Pinpoint the cell where the given text exists, returning its (X, Y) midpoint coordinate. 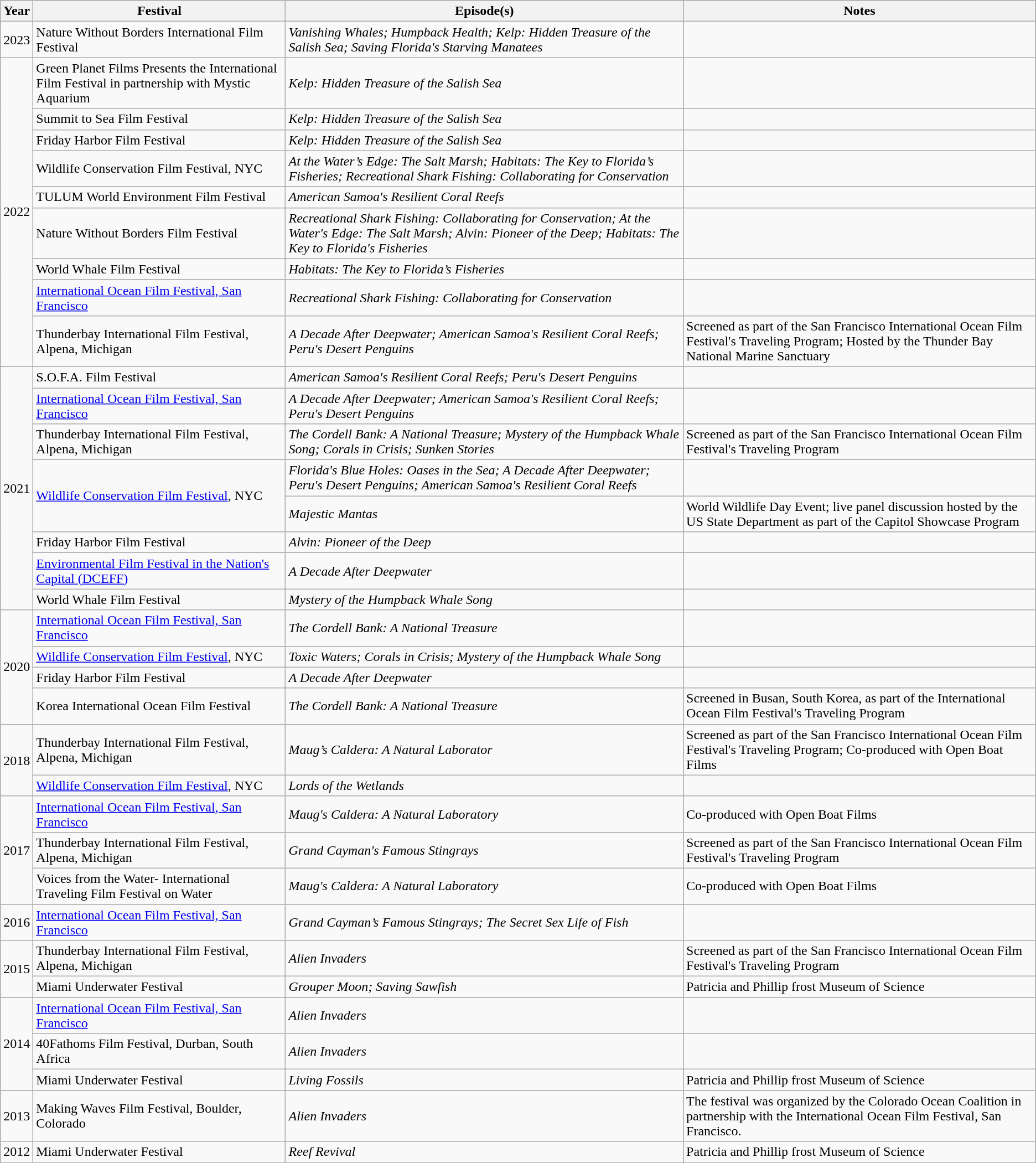
2017 (17, 850)
2023 (17, 40)
Screened as part of the San Francisco International Ocean Film Festival's Traveling Program; Hosted by the Thunder Bay National Marine Sanctuary (860, 341)
The festival was organized by the Colorado Ocean Coalition in partnership with the International Ocean Film Festival, San Francisco. (860, 1116)
2021 (17, 488)
2016 (17, 922)
Recreational Shark Fishing: Collaborating for Conservation (485, 298)
40Fathoms Film Festival, Durban, South Africa (159, 1052)
The Cordell Bank: A National Treasure; Mystery of the Humpback Whale Song; Corals in Crisis; Sunken Stories (485, 442)
2013 (17, 1116)
Festival (159, 11)
Lords of the Wetlands (485, 785)
Majestic Mantas (485, 514)
Episode(s) (485, 11)
At the Water’s Edge: The Salt Marsh; Habitats: The Key to Florida’s Fisheries; Recreational Shark Fishing: Collaborating for Conservation (485, 168)
Screened in Busan, South Korea, as part of the International Ocean Film Festival's Traveling Program (860, 706)
Maug’s Caldera: A Natural Laborator (485, 750)
Mystery of the Humpback Whale Song (485, 599)
TULUM World Environment Film Festival (159, 197)
American Samoa's Resilient Coral Reefs; Peru's Desert Penguins (485, 377)
Year (17, 11)
Green Planet Films Presents the International Film Festival in partnership with Mystic Aquarium (159, 83)
Vanishing Whales; Humpback Health; Kelp: Hidden Treasure of the Salish Sea; Saving Florida's Starving Manatees (485, 40)
Grouper Moon; Saving Sawfish (485, 987)
Grand Cayman’s Famous Stingrays; The Secret Sex Life of Fish (485, 922)
Grand Cayman's Famous Stingrays (485, 850)
2020 (17, 667)
Reef Revival (485, 1152)
Alvin: Pioneer of the Deep (485, 542)
Florida's Blue Holes: Oases in the Sea; A Decade After Deepwater; Peru's Desert Penguins; American Samoa's Resilient Coral Reefs (485, 478)
2022 (17, 213)
Habitats: The Key to Florida’s Fisheries (485, 269)
Living Fossils (485, 1080)
Screened as part of the San Francisco International Ocean Film Festival's Traveling Program; Co-produced with Open Boat Films (860, 750)
American Samoa's Resilient Coral Reefs (485, 197)
Toxic Waters; Corals in Crisis; Mystery of the Humpback Whale Song (485, 657)
Korea International Ocean Film Festival (159, 706)
2012 (17, 1152)
Nature Without Borders International Film Festival (159, 40)
S.O.F.A. Film Festival (159, 377)
Notes (860, 11)
Making Waves Film Festival, Boulder, Colorado (159, 1116)
World Wildlife Day Event; live panel discussion hosted by the US State Department as part of the Capitol Showcase Program (860, 514)
Nature Without Borders Film Festival (159, 233)
2018 (17, 760)
2014 (17, 1044)
Summit to Sea Film Festival (159, 119)
Environmental Film Festival in the Nation's Capital (DCEFF) (159, 571)
2015 (17, 969)
Voices from the Water- International Traveling Film Festival on Water (159, 886)
